For the text-containing cell, return its midpoint in (x, y) coordinate format. 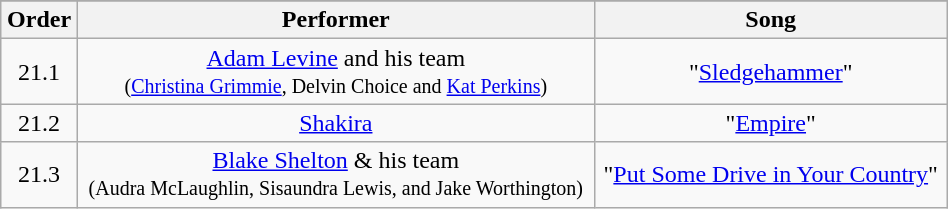
"Sledgehammer" (770, 72)
21.1 (40, 72)
"Put Some Drive in Your Country" (770, 174)
Order (40, 20)
Performer (336, 20)
Song (770, 20)
21.2 (40, 123)
"Empire" (770, 123)
Blake Shelton & his team (Audra McLaughlin, Sisaundra Lewis, and Jake Worthington) (336, 174)
Shakira (336, 123)
Adam Levine and his team (Christina Grimmie, Delvin Choice and Kat Perkins) (336, 72)
21.3 (40, 174)
